Capture the cell that displays the provided text and extract its (x, y) central coordinate. 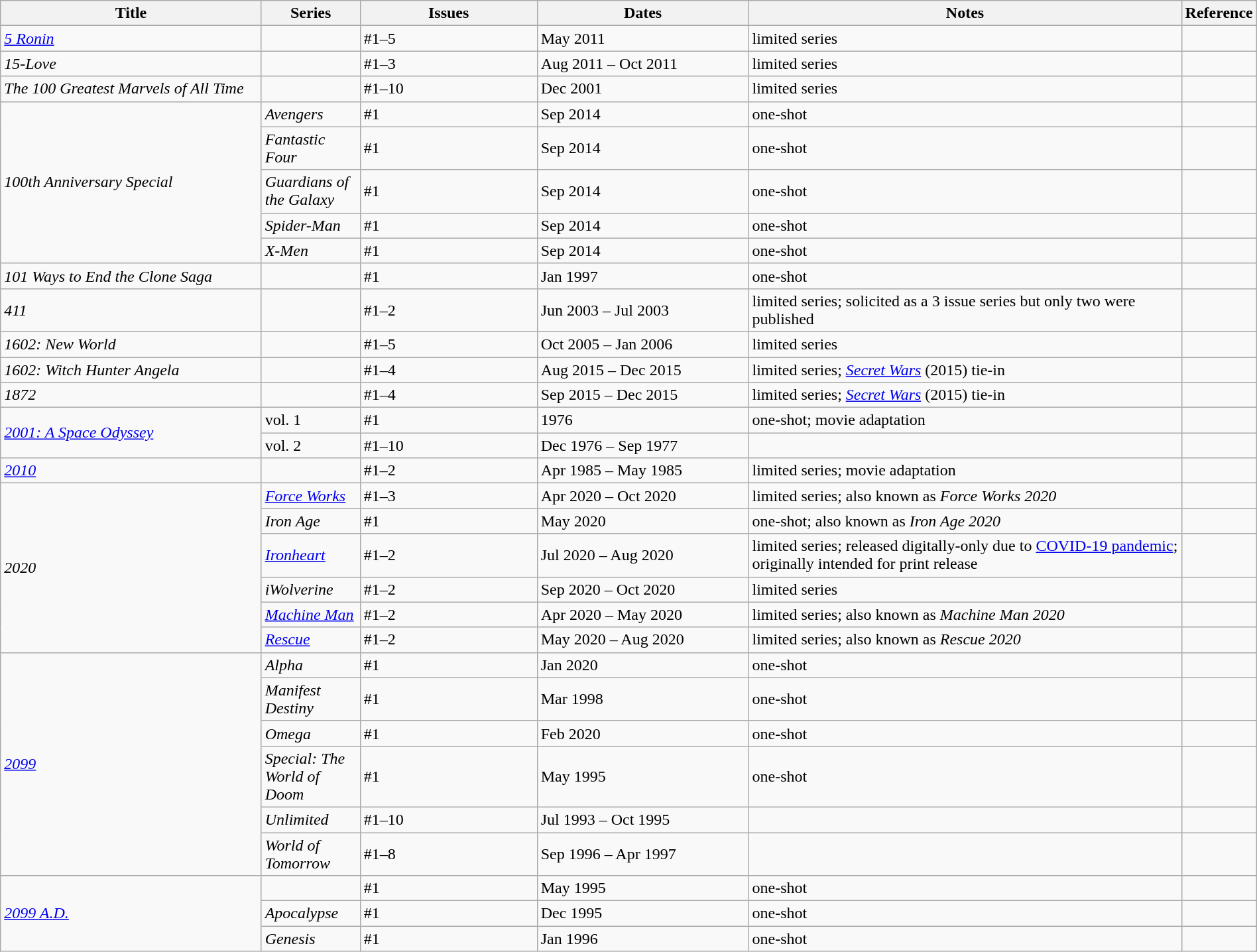
Title (131, 13)
Fantastic Four (310, 149)
Dec 1995 (643, 914)
#1–8 (448, 854)
Spider-Man (310, 225)
Jan 1997 (643, 276)
May 2020 – Aug 2020 (643, 640)
limited series; also known as Rescue 2020 (965, 640)
one-shot; also known as Iron Age 2020 (965, 521)
Oct 2005 – Jan 2006 (643, 344)
limited series; movie adaptation (965, 471)
Force Works (310, 496)
1976 (643, 420)
Special: The World of Doom (310, 776)
Unlimited (310, 819)
May 2020 (643, 521)
Omega (310, 733)
Dec 2001 (643, 89)
Ironheart (310, 556)
Sep 1996 – Apr 1997 (643, 854)
Apocalypse (310, 914)
2001: A Space Odyssey (131, 433)
1872 (131, 395)
limited series; solicited as a 3 issue series but only two were published (965, 310)
vol. 1 (310, 420)
2020 (131, 567)
Guardians of the Galaxy (310, 191)
1602: Witch Hunter Angela (131, 369)
2099 A.D. (131, 914)
iWolverine (310, 589)
Iron Age (310, 521)
vol. 2 (310, 446)
Sep 2015 – Dec 2015 (643, 395)
5 Ronin (131, 38)
The 100 Greatest Marvels of All Time (131, 89)
Aug 2011 – Oct 2011 (643, 64)
Jan 2020 (643, 665)
Notes (965, 13)
2099 (131, 764)
Jul 2020 – Aug 2020 (643, 556)
World of Tomorrow (310, 854)
Issues (448, 13)
1602: New World (131, 344)
Genesis (310, 939)
Dec 1976 – Sep 1977 (643, 446)
limited series; also known as Force Works 2020 (965, 496)
limited series; released digitally-only due to COVID-19 pandemic; originally intended for print release (965, 556)
Feb 2020 (643, 733)
Dates (643, 13)
limited series; also known as Machine Man 2020 (965, 615)
Apr 2020 – May 2020 (643, 615)
Series (310, 13)
May 2011 (643, 38)
Aug 2015 – Dec 2015 (643, 369)
Machine Man (310, 615)
2010 (131, 471)
Alpha (310, 665)
Manifest Destiny (310, 699)
one-shot; movie adaptation (965, 420)
Jun 2003 – Jul 2003 (643, 310)
100th Anniversary Special (131, 182)
Jan 1996 (643, 939)
411 (131, 310)
Apr 1985 – May 1985 (643, 471)
Rescue (310, 640)
Avengers (310, 114)
Apr 2020 – Oct 2020 (643, 496)
101 Ways to End the Clone Saga (131, 276)
Mar 1998 (643, 699)
Sep 2020 – Oct 2020 (643, 589)
X-Men (310, 251)
Reference (1219, 13)
Jul 1993 – Oct 1995 (643, 819)
15-Love (131, 64)
